Scan for the cell matching the given text and deliver its [X, Y] coordinate at center. 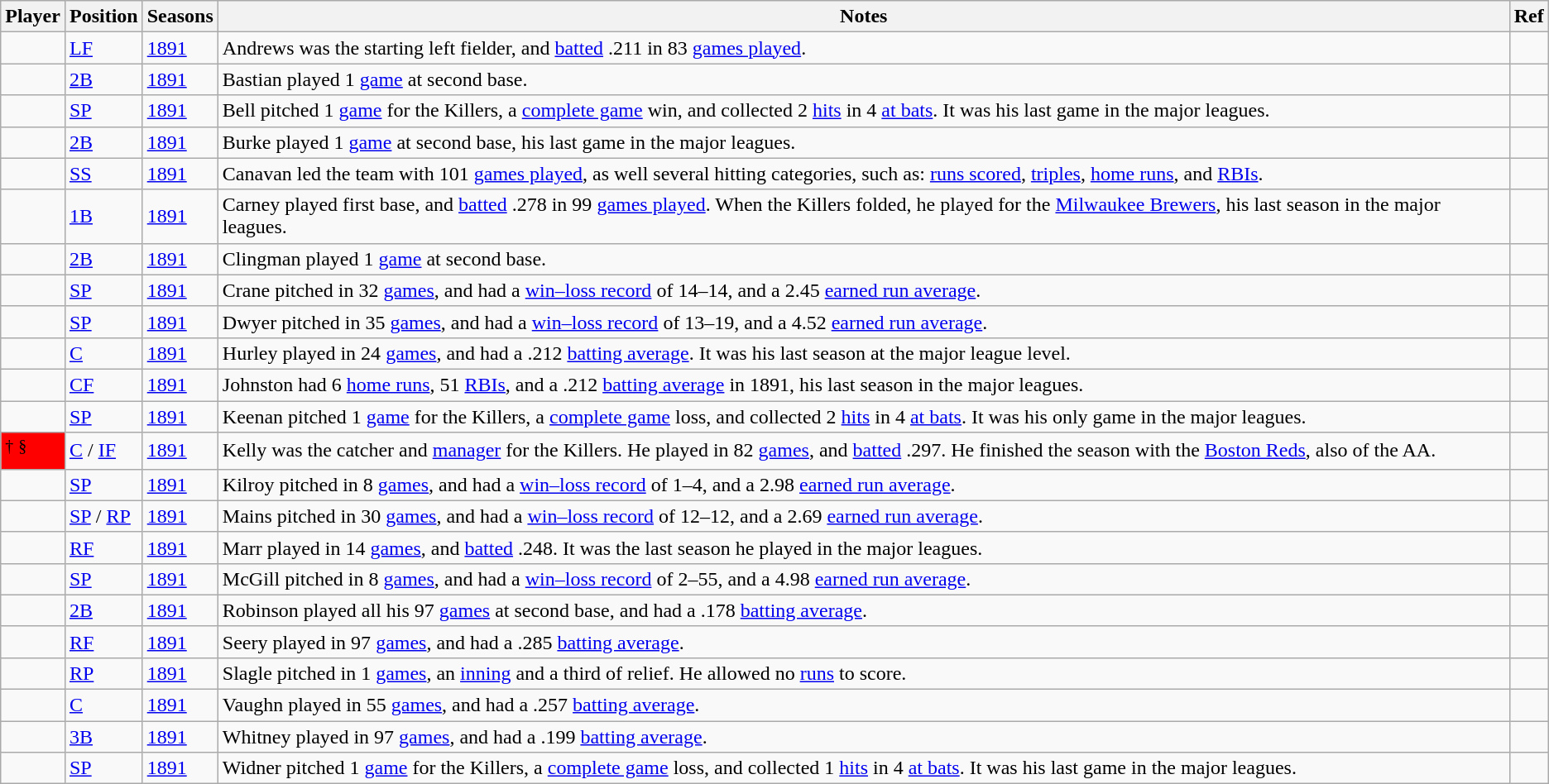
CF [103, 385]
Seasons [180, 17]
Ref [1529, 17]
Mains pitched in 30 games, and had a win–loss record of 12–12, and a 2.69 earned run average. [864, 516]
LF [103, 48]
Notes [864, 17]
Player [33, 17]
McGill pitched in 8 games, and had a win–loss record of 2–55, and a 4.98 earned run average. [864, 579]
SS [103, 174]
Johnston had 6 home runs, 51 RBIs, and a .212 batting average in 1891, his last season in the major leagues. [864, 385]
Clingman played 1 game at second base. [864, 259]
† § [33, 452]
Bell pitched 1 game for the Killers, a complete game win, and collected 2 hits in 4 at bats. It was his last game in the major leagues. [864, 111]
Slagle pitched in 1 games, an inning and a third of relief. He allowed no runs to score. [864, 673]
SP / RP [103, 516]
Hurley played in 24 games, and had a .212 batting average. It was his last season at the major league level. [864, 353]
1B [103, 217]
Marr played in 14 games, and batted .248. It was the last season he played in the major leagues. [864, 547]
Keenan pitched 1 game for the Killers, a complete game loss, and collected 2 hits in 4 at bats. It was his only game in the major leagues. [864, 416]
Burke played 1 game at second base, his last game in the major leagues. [864, 142]
Position [103, 17]
Dwyer pitched in 35 games, and had a win–loss record of 13–19, and a 4.52 earned run average. [864, 322]
3B [103, 737]
Widner pitched 1 game for the Killers, a complete game loss, and collected 1 hits in 4 at bats. It was his last game in the major leagues. [864, 768]
Vaughn played in 55 games, and had a .257 batting average. [864, 705]
Whitney played in 97 games, and had a .199 batting average. [864, 737]
Kilroy pitched in 8 games, and had a win–loss record of 1–4, and a 2.98 earned run average. [864, 485]
Canavan led the team with 101 games played, as well several hitting categories, such as: runs scored, triples, home runs, and RBIs. [864, 174]
Robinson played all his 97 games at second base, and had a .178 batting average. [864, 610]
Andrews was the starting left fielder, and batted .211 in 83 games played. [864, 48]
Crane pitched in 32 games, and had a win–loss record of 14–14, and a 2.45 earned run average. [864, 290]
RP [103, 673]
Bastian played 1 game at second base. [864, 79]
C / IF [103, 452]
Seery played in 97 games, and had a .285 batting average. [864, 642]
